Find where the given text appears and provide that cell's center as [X, Y] coordinate. 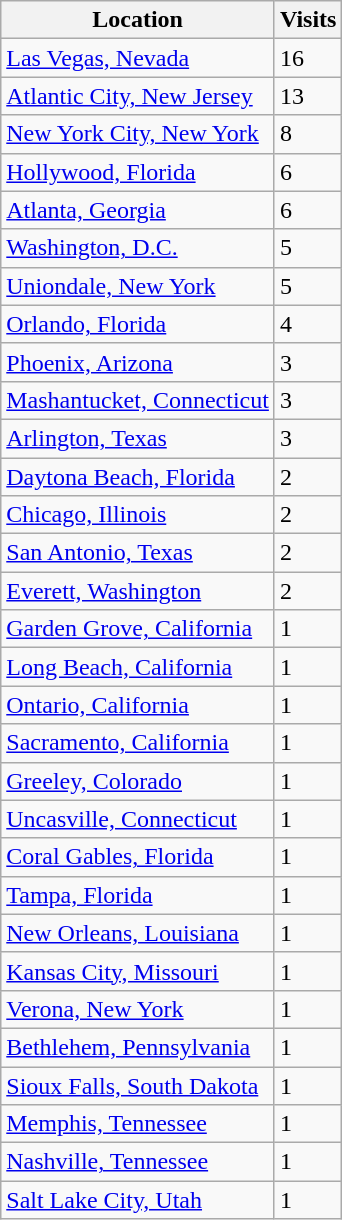
Uncasville, Connecticut [138, 819]
Orlando, Florida [138, 324]
New York City, New York [138, 134]
Hollywood, Florida [138, 172]
4 [308, 324]
Mashantucket, Connecticut [138, 400]
Long Beach, California [138, 667]
Bethlehem, Pennsylvania [138, 1047]
Arlington, Texas [138, 438]
16 [308, 58]
8 [308, 134]
San Antonio, Texas [138, 553]
New Orleans, Louisiana [138, 933]
Uniondale, New York [138, 286]
Location [138, 20]
Tampa, Florida [138, 895]
Visits [308, 20]
Phoenix, Arizona [138, 362]
Salt Lake City, Utah [138, 1200]
Garden Grove, California [138, 629]
Greeley, Colorado [138, 781]
Sioux Falls, South Dakota [138, 1085]
Everett, Washington [138, 591]
Verona, New York [138, 1009]
Nashville, Tennessee [138, 1162]
Atlantic City, New Jersey [138, 96]
Daytona Beach, Florida [138, 477]
Las Vegas, Nevada [138, 58]
Washington, D.C. [138, 248]
Ontario, California [138, 705]
Sacramento, California [138, 743]
Coral Gables, Florida [138, 857]
13 [308, 96]
Memphis, Tennessee [138, 1124]
Kansas City, Missouri [138, 971]
Atlanta, Georgia [138, 210]
Chicago, Illinois [138, 515]
